Capture the cell that displays the provided text and extract its [x, y] central coordinate. 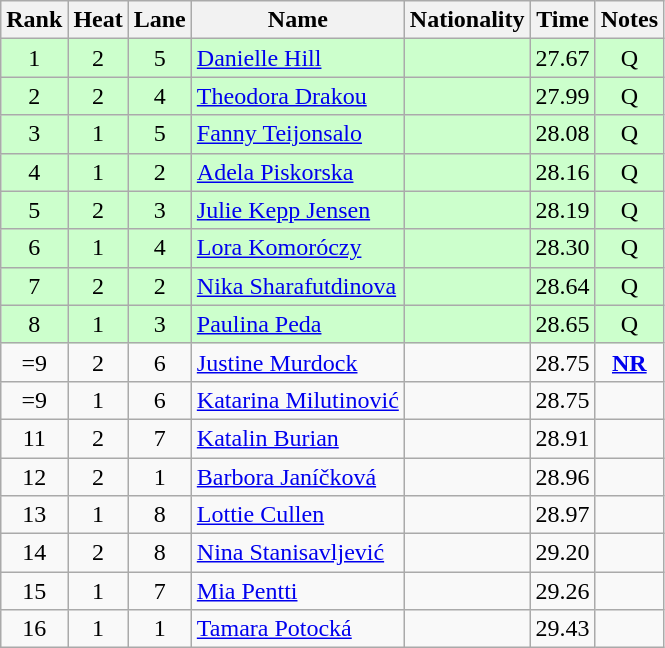
Fanny Teijonsalo [298, 134]
28.65 [562, 324]
11 [34, 438]
29.20 [562, 553]
14 [34, 553]
Julie Kepp Jensen [298, 210]
28.30 [562, 248]
16 [34, 629]
Paulina Peda [298, 324]
Nationality [467, 20]
29.43 [562, 629]
Heat [98, 20]
15 [34, 591]
NR [629, 362]
Lora Komoróczy [298, 248]
29.26 [562, 591]
27.99 [562, 96]
28.19 [562, 210]
Katarina Milutinović [298, 400]
Barbora Janíčková [298, 477]
Nika Sharafutdinova [298, 286]
Name [298, 20]
Notes [629, 20]
Tamara Potocká [298, 629]
Nina Stanisavljević [298, 553]
12 [34, 477]
13 [34, 515]
28.16 [562, 172]
Lottie Cullen [298, 515]
Time [562, 20]
Mia Pentti [298, 591]
Adela Piskorska [298, 172]
Danielle Hill [298, 58]
Justine Murdock [298, 362]
Lane [160, 20]
28.96 [562, 477]
27.67 [562, 58]
28.08 [562, 134]
Theodora Drakou [298, 96]
Katalin Burian [298, 438]
Rank [34, 20]
28.97 [562, 515]
28.64 [562, 286]
28.91 [562, 438]
